Extract the [x, y] coordinate from the center of the cell holding the provided text.  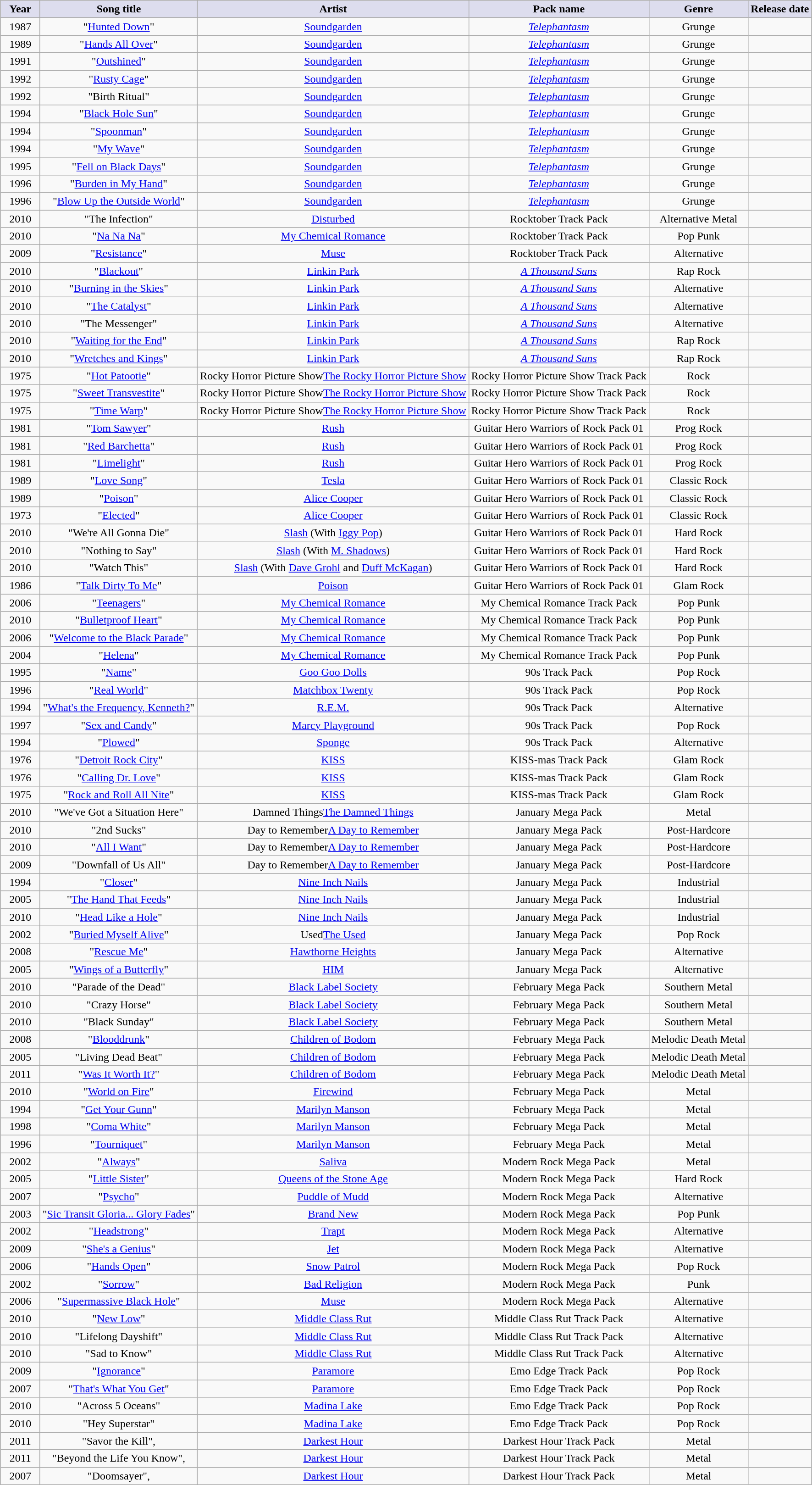
"Waiting for the End" [118, 341]
"Sorrow" [118, 1284]
"Hey Superstar" [118, 1424]
Release date [780, 9]
"Sad to Know" [118, 1354]
"Rusty Cage" [118, 79]
"Hot Patootie" [118, 376]
"Na Na Na" [118, 236]
Puddle of Mudd [333, 1196]
"Psycho" [118, 1196]
"Calling Dr. Love" [118, 778]
"Get Your Gunn" [118, 1109]
Damned ThingsThe Damned Things [333, 812]
Brand New [333, 1214]
"Nothing to Say" [118, 551]
"Fell on Black Days" [118, 166]
Artist [333, 9]
Alternative Metal [698, 219]
"We've Got a Situation Here" [118, 812]
Hawthorne Heights [333, 952]
Genre [698, 9]
"Sex and Candy" [118, 725]
Bad Religion [333, 1284]
"Rescue Me" [118, 952]
Trapt [333, 1231]
Matchbox Twenty [333, 690]
"Teenagers" [118, 603]
"Blooddrunk" [118, 1039]
"Resistance" [118, 254]
"Parade of the Dead" [118, 987]
"Crazy Horse" [118, 1004]
1986 [20, 585]
"My Wave" [118, 149]
Jet [333, 1249]
"Little Sister" [118, 1179]
"Burning in the Skies" [118, 289]
"Wretches and Kings" [118, 358]
"Helena" [118, 655]
"That's What You Get" [118, 1389]
"Supermassive Black Hole" [118, 1301]
"Elected" [118, 516]
"The Infection" [118, 219]
Marcy Playground [333, 725]
"Bulletproof Heart" [118, 620]
"Lifelong Dayshift" [118, 1336]
"Hands All Over" [118, 44]
2004 [20, 655]
1998 [20, 1127]
Poison [333, 585]
"Living Dead Beat" [118, 1057]
"2nd Sucks" [118, 830]
"World on Fire" [118, 1092]
"Outshined" [118, 61]
"Headstrong" [118, 1231]
Year [20, 9]
"Name" [118, 673]
1991 [20, 61]
1973 [20, 516]
"Tourniquet" [118, 1144]
Saliva [333, 1162]
"Was It Worth It?" [118, 1074]
"Hunted Down" [118, 27]
"Sic Transit Gloria... Glory Fades" [118, 1214]
"Beyond the Life You Know", [118, 1458]
"Blow Up the Outside World" [118, 201]
HIM [333, 969]
"She's a Genius" [118, 1249]
"Black Hole Sun" [118, 114]
Slash (With Iggy Pop) [333, 533]
"The Catalyst" [118, 306]
"Limelight" [118, 463]
"Closer" [118, 882]
"Coma White" [118, 1127]
"The Messenger" [118, 323]
Punk [698, 1284]
Snow Patrol [333, 1266]
Song title [118, 9]
"Ignorance" [118, 1371]
"Welcome to the Black Parade" [118, 638]
"All I Want" [118, 847]
"Watch This" [118, 568]
"Red Barchetta" [118, 445]
UsedThe Used [333, 934]
"Birth Ritual" [118, 96]
"Real World" [118, 690]
"Black Sunday" [118, 1022]
"Spoonman" [118, 131]
"Talk Dirty To Me" [118, 585]
"What's the Frequency, Kenneth?" [118, 707]
"Savor the Kill", [118, 1441]
"Hands Open" [118, 1266]
"Plowed" [118, 742]
Goo Goo Dolls [333, 673]
Tesla [333, 480]
Firewind [333, 1092]
"Tom Sawyer" [118, 428]
"Detroit Rock City" [118, 760]
1997 [20, 725]
2003 [20, 1214]
"We're All Gonna Die" [118, 533]
"Buried Myself Alive" [118, 934]
"Downfall of Us All" [118, 865]
1987 [20, 27]
"The Hand That Feeds" [118, 900]
"Doomsayer", [118, 1476]
Sponge [333, 742]
"Time Warp" [118, 411]
"Always" [118, 1162]
"Rock and Roll All Nite" [118, 795]
Slash (With M. Shadows) [333, 551]
Slash (With Dave Grohl and Duff McKagan) [333, 568]
"Blackout" [118, 271]
"Burden in My Hand" [118, 184]
"Poison" [118, 498]
"New Low" [118, 1318]
"Sweet Transvestite" [118, 393]
"Across 5 Oceans" [118, 1406]
Pack name [558, 9]
Queens of the Stone Age [333, 1179]
"Love Song" [118, 480]
"Head Like a Hole" [118, 917]
Disturbed [333, 219]
R.E.M. [333, 707]
"Wings of a Butterfly" [118, 969]
